Locate the cell with the specified text and output its (X, Y) center coordinate. 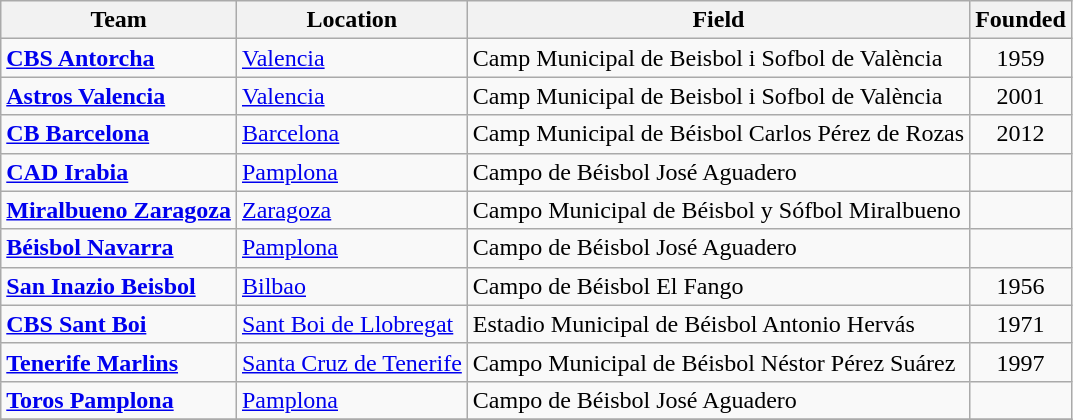
CBS Sant Boi (119, 324)
1959 (1021, 58)
Field (718, 20)
Astros Valencia (119, 96)
2012 (1021, 134)
Camp Municipal de Béisbol Carlos Pérez de Rozas (718, 134)
Miralbueno Zaragoza (119, 210)
2001 (1021, 96)
CBS Antorcha (119, 58)
1997 (1021, 362)
Bilbao (352, 286)
Founded (1021, 20)
1971 (1021, 324)
CB Barcelona (119, 134)
Campo de Béisbol El Fango (718, 286)
Location (352, 20)
Barcelona (352, 134)
Estadio Municipal de Béisbol Antonio Hervás (718, 324)
CAD Irabia (119, 172)
Team (119, 20)
Zaragoza (352, 210)
Béisbol Navarra (119, 248)
Santa Cruz de Tenerife (352, 362)
Campo Municipal de Béisbol Néstor Pérez Suárez (718, 362)
Tenerife Marlins (119, 362)
Sant Boi de Llobregat (352, 324)
Toros Pamplona (119, 400)
San Inazio Beisbol (119, 286)
Campo Municipal de Béisbol y Sófbol Miralbueno (718, 210)
1956 (1021, 286)
